Return [x, y] of the center of cell containing provided text 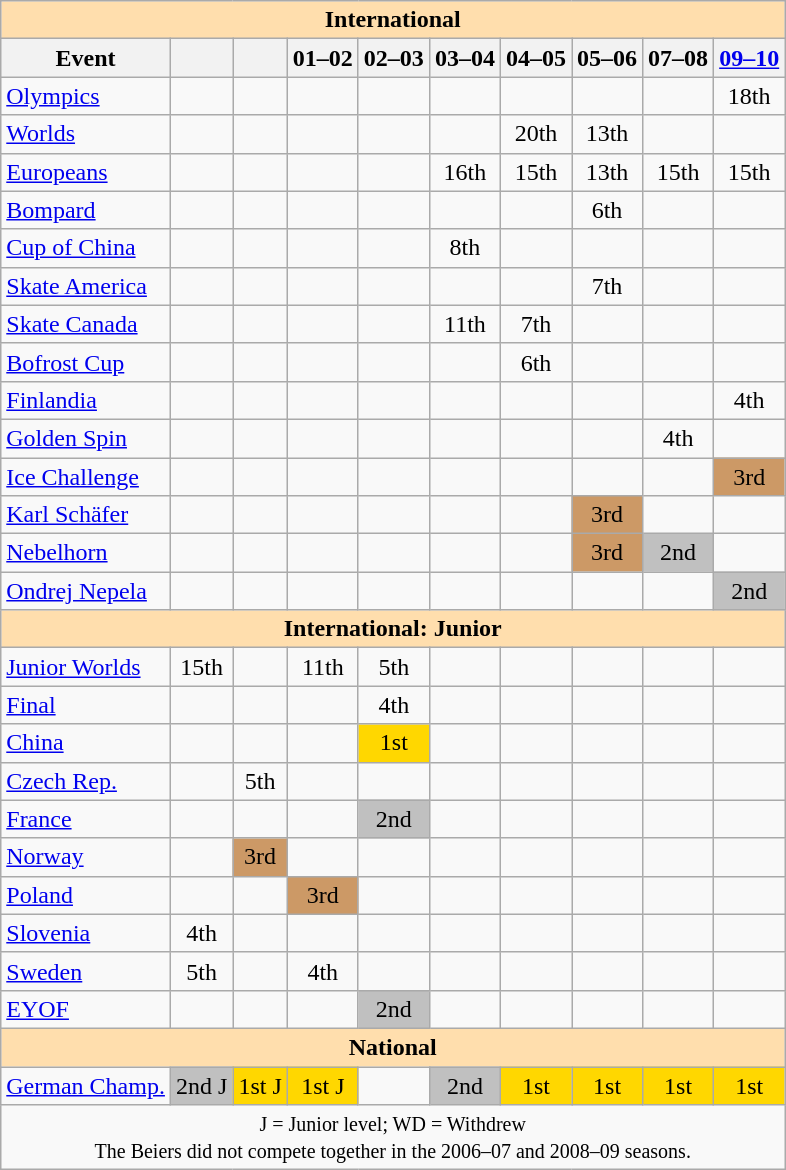
Event [86, 58]
Bompard [86, 210]
05–06 [608, 58]
20th [536, 134]
16th [464, 172]
Ondrej Nepela [86, 591]
Golden Spin [86, 438]
04–05 [536, 58]
Sweden [86, 971]
Junior Worlds [86, 667]
EYOF [86, 1009]
2nd J [201, 1085]
International: Junior [393, 629]
8th [464, 248]
Czech Rep. [86, 781]
Skate Canada [86, 324]
International [393, 20]
Final [86, 705]
German Champ. [86, 1085]
18th [750, 96]
01–02 [322, 58]
02–03 [394, 58]
Bofrost Cup [86, 362]
Poland [86, 895]
Worlds [86, 134]
J = Junior level; WD = Withdrew The Beiers did not compete together in the 2006–07 and 2008–09 seasons. [393, 1138]
Nebelhorn [86, 553]
09–10 [750, 58]
Europeans [86, 172]
Finlandia [86, 400]
Olympics [86, 96]
Slovenia [86, 933]
National [393, 1047]
China [86, 743]
Cup of China [86, 248]
Karl Schäfer [86, 515]
03–04 [464, 58]
07–08 [678, 58]
Ice Challenge [86, 477]
Skate America [86, 286]
France [86, 819]
Norway [86, 857]
